Locate the cell with the specified text and output its (X, Y) center coordinate. 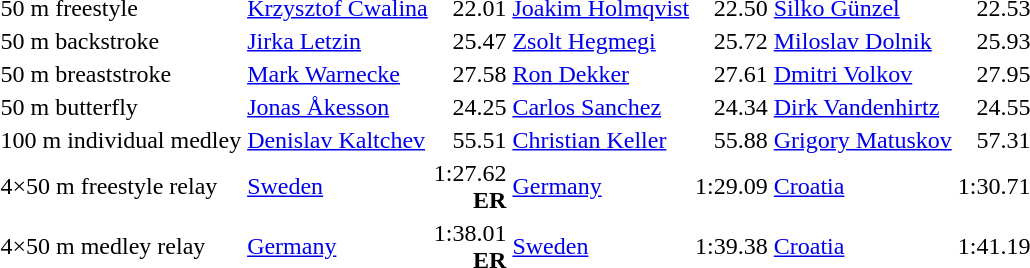
Dirk Vandenhirtz (862, 107)
Sweden (338, 186)
Germany (601, 186)
24.34 (732, 107)
Mark Warnecke (338, 74)
Dmitri Volkov (862, 74)
55.51 (470, 140)
25.72 (732, 41)
Carlos Sanchez (601, 107)
27.58 (470, 74)
Jirka Letzin (338, 41)
24.25 (470, 107)
Jonas Åkesson (338, 107)
25.47 (470, 41)
27.61 (732, 74)
1:29.09 (732, 186)
Christian Keller (601, 140)
Grigory Matuskov (862, 140)
Ron Dekker (601, 74)
Zsolt Hegmegi (601, 41)
1:27.62ER (470, 186)
55.88 (732, 140)
Miloslav Dolnik (862, 41)
Denislav Kaltchev (338, 140)
Croatia (862, 186)
